Return [x, y] of the center of cell containing provided text 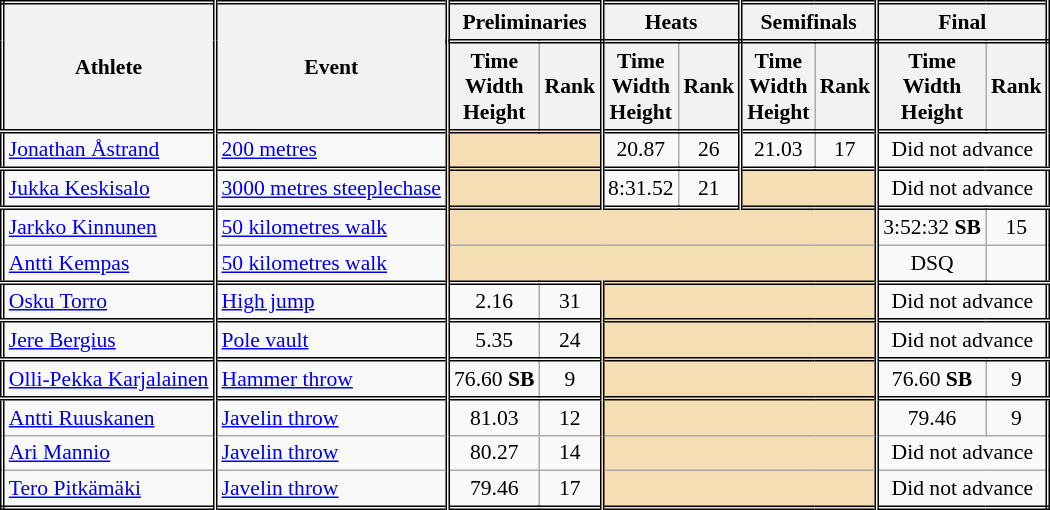
8:31.52 [640, 190]
Jonathan Åstrand [108, 150]
Osku Torro [108, 302]
26 [710, 150]
80.27 [493, 453]
14 [571, 453]
20.87 [640, 150]
Semifinals [809, 22]
Preliminaries [524, 22]
3000 metres steeplechase [331, 190]
3:52:32 SB [932, 226]
21 [710, 190]
12 [571, 416]
81.03 [493, 416]
31 [571, 302]
DSQ [932, 264]
Hammer throw [331, 380]
24 [571, 340]
5.35 [493, 340]
Ari Mannio [108, 453]
15 [1017, 226]
Jere Bergius [108, 340]
Event [331, 67]
High jump [331, 302]
Antti Kempas [108, 264]
Jarkko Kinnunen [108, 226]
Tero Pitkämäki [108, 490]
Athlete [108, 67]
Antti Ruuskanen [108, 416]
Pole vault [331, 340]
21.03 [778, 150]
Olli-Pekka Karjalainen [108, 380]
Jukka Keskisalo [108, 190]
200 metres [331, 150]
Heats [672, 22]
2.16 [493, 302]
Final [962, 22]
